Locate the cell with the specified text and output its (x, y) center coordinate. 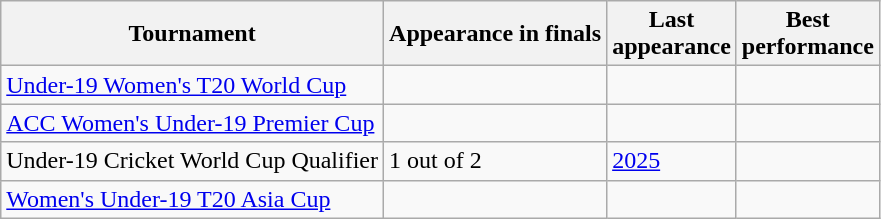
Women's Under-19 T20 Asia Cup (192, 199)
Bestperformance (808, 34)
Tournament (192, 34)
Appearance in finals (496, 34)
Under-19 Women's T20 World Cup (192, 85)
Lastappearance (672, 34)
ACC Women's Under-19 Premier Cup (192, 123)
1 out of 2 (496, 161)
2025 (672, 161)
Under-19 Cricket World Cup Qualifier (192, 161)
